Provide the [x, y] coordinate of the cell's center where the given text is located.  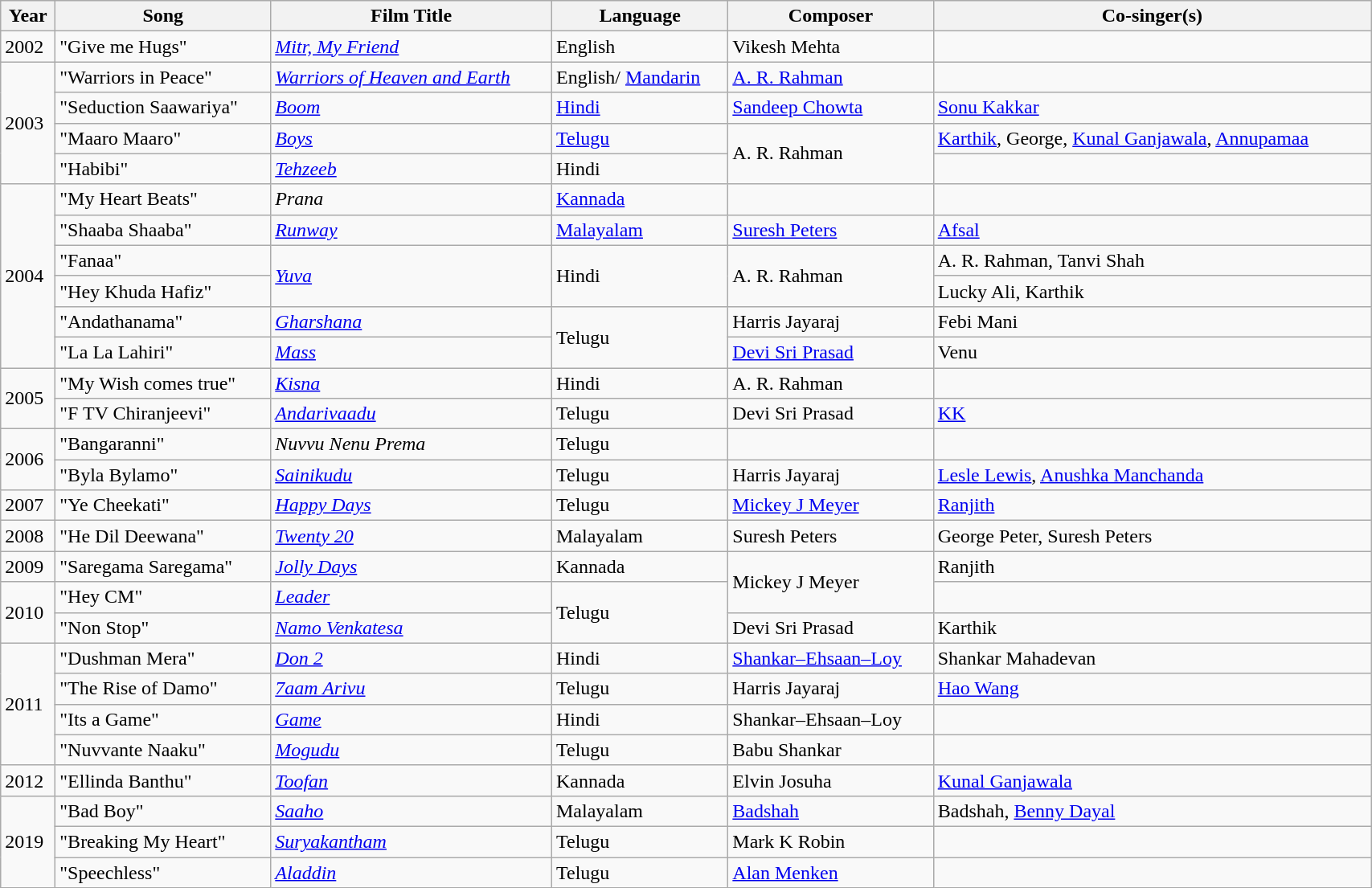
2007 [28, 505]
2009 [28, 567]
Mitr, My Friend [412, 47]
Afsal [1152, 230]
English/ Mandarin [640, 77]
Suryakantham [412, 841]
"Dushman Mera" [163, 658]
A. R. Rahman, Tanvi Shah [1152, 260]
"Its a Game" [163, 719]
Twenty 20 [412, 536]
Tehzeeb [412, 169]
2003 [28, 123]
Prana [412, 199]
"Hey CM" [163, 597]
Gharshana [412, 321]
Badshah [831, 811]
Boom [412, 108]
"He Dil Deewana" [163, 536]
Don 2 [412, 658]
"Saregama Saregama" [163, 567]
"Shaaba Shaaba" [163, 230]
Lucky Ali, Karthik [1152, 291]
Karthik, George, Kunal Ganjawala, Annupamaa [1152, 138]
Song [163, 16]
Venu [1152, 352]
Jolly Days [412, 567]
"La La Lahiri" [163, 352]
Elvin Josuha [831, 780]
Vikesh Mehta [831, 47]
2004 [28, 276]
Boys [412, 138]
Mass [412, 352]
Leader [412, 597]
7aam Arivu [412, 689]
Sonu Kakkar [1152, 108]
English [640, 47]
Warriors of Heaven and Earth [412, 77]
"Bangaranni" [163, 444]
"Non Stop" [163, 628]
Yuva [412, 276]
Happy Days [412, 505]
"My Wish comes true" [163, 383]
2002 [28, 47]
"Nuvvante Naaku" [163, 750]
Hao Wang [1152, 689]
2011 [28, 704]
Lesle Lewis, Anushka Manchanda [1152, 475]
Year [28, 16]
Sainikudu [412, 475]
Mark K Robin [831, 841]
Aladdin [412, 872]
"My Heart Beats" [163, 199]
Babu Shankar [831, 750]
"Seduction Saawariya" [163, 108]
"F TV Chiranjeevi" [163, 414]
Kisna [412, 383]
2019 [28, 841]
Namo Venkatesa [412, 628]
"Warriors in Peace" [163, 77]
Co-singer(s) [1152, 16]
Composer [831, 16]
Nuvvu Nenu Prema [412, 444]
"Andathanama" [163, 321]
"Give me Hugs" [163, 47]
2008 [28, 536]
Mogudu [412, 750]
"Ellinda Banthu" [163, 780]
George Peter, Suresh Peters [1152, 536]
"Fanaa" [163, 260]
"Hey Khuda Hafiz" [163, 291]
Badshah, Benny Dayal [1152, 811]
"Breaking My Heart" [163, 841]
Language [640, 16]
"The Rise of Damo" [163, 689]
2006 [28, 460]
"Habibi" [163, 169]
2012 [28, 780]
"Speechless" [163, 872]
Runway [412, 230]
Shankar Mahadevan [1152, 658]
Sandeep Chowta [831, 108]
"Maaro Maaro" [163, 138]
"Bad Boy" [163, 811]
2005 [28, 399]
Film Title [412, 16]
"Byla Bylamo" [163, 475]
Febi Mani [1152, 321]
Karthik [1152, 628]
KK [1152, 414]
Andarivaadu [412, 414]
"Ye Cheekati" [163, 505]
Saaho [412, 811]
2010 [28, 612]
Kunal Ganjawala [1152, 780]
Toofan [412, 780]
Alan Menken [831, 872]
Game [412, 719]
